Scan for the cell matching the given text and deliver its [X, Y] coordinate at center. 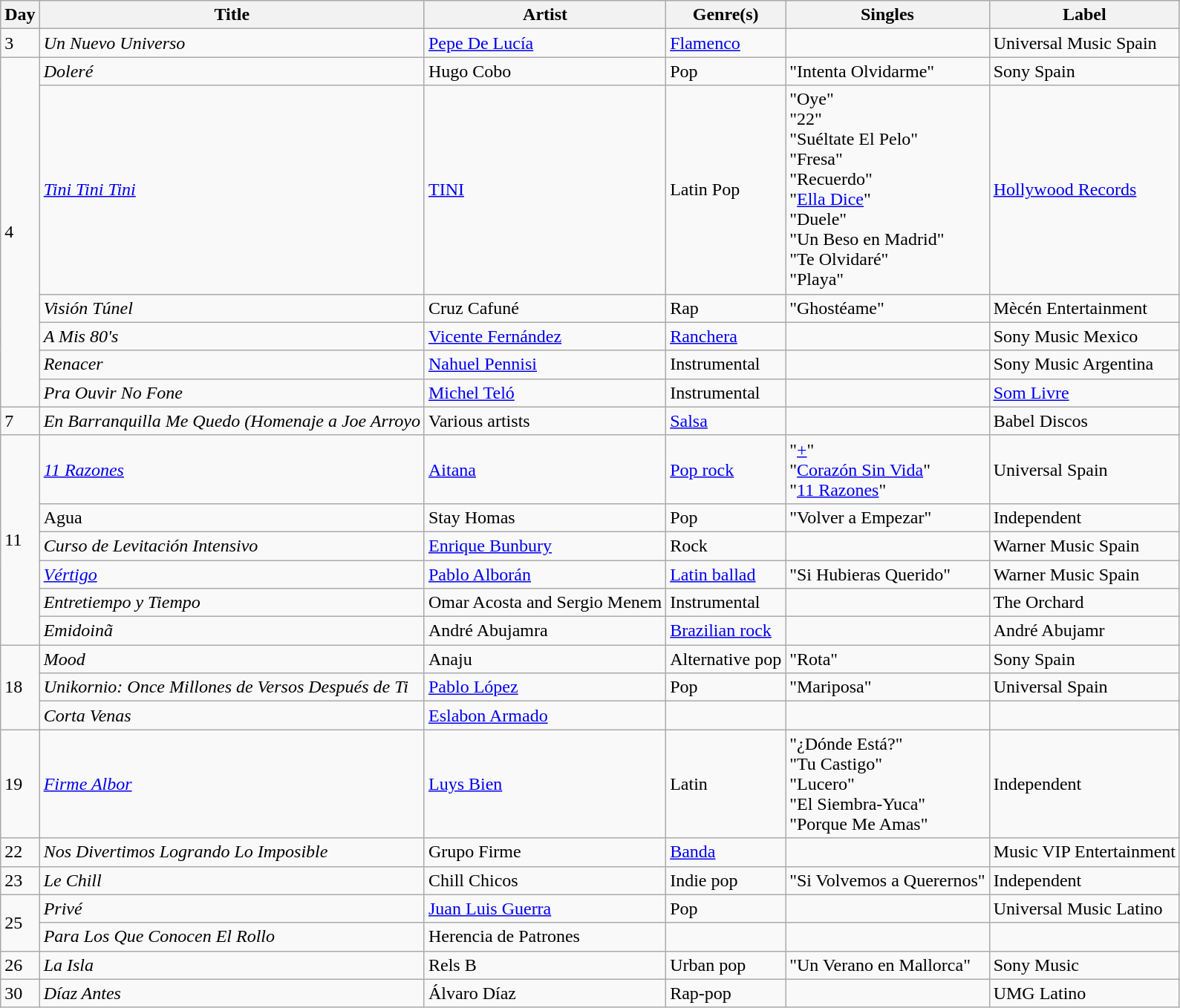
Entretiempo y Tiempo [232, 603]
UMG Latino [1084, 993]
18 [20, 687]
Díaz Antes [232, 993]
Flamenco [726, 43]
Anaju [545, 659]
Vértigo [232, 574]
Music VIP Entertainment [1084, 852]
Latin [726, 784]
Universal Music Latino [1084, 909]
"Un Verano en Mallorca" [887, 965]
Urban pop [726, 965]
Privé [232, 909]
Juan Luis Guerra [545, 909]
Aitana [545, 469]
Label [1084, 15]
Visión Túnel [232, 308]
Herencia de Patrones [545, 937]
"¿Dónde Está?""Tu Castigo""Lucero""El Siembra-Yuca""Porque Me Amas" [887, 784]
Salsa [726, 421]
"Oye""22""Suéltate El Pelo""Fresa""Recuerdo""Ella Dice""Duele""Un Beso en Madrid""Te Olvidaré""Playa" [887, 190]
TINI [545, 190]
Alternative pop [726, 659]
Le Chill [232, 880]
Enrique Bunbury [545, 546]
Agua [232, 517]
Universal Music Spain [1084, 43]
23 [20, 880]
Sony Music Mexico [1084, 336]
André Abujamr [1084, 631]
Title [232, 15]
Latin ballad [726, 574]
Pablo Alborán [545, 574]
Pra Ouvir No Fone [232, 393]
Grupo Firme [545, 852]
La Isla [232, 965]
Curso de Levitación Intensivo [232, 546]
Vicente Fernández [545, 336]
Firme Albor [232, 784]
Rels B [545, 965]
Mood [232, 659]
"Ghostéame" [887, 308]
Emidoinã [232, 631]
Banda [726, 852]
Som Livre [1084, 393]
25 [20, 923]
Hollywood Records [1084, 190]
Mècén Entertainment [1084, 308]
Pepe De Lucía [545, 43]
Unikornio: Once Millones de Versos Después de Ti [232, 687]
Luys Bien [545, 784]
"Intenta Olvidarme" [887, 71]
En Barranquilla Me Quedo (Homenaje a Joe Arroyo [232, 421]
Rap [726, 308]
"Si Hubieras Querido" [887, 574]
Corta Venas [232, 716]
Sony Music [1084, 965]
Para Los Que Conocen El Rollo [232, 937]
André Abujamra [545, 631]
"Rota" [887, 659]
Latin Pop [726, 190]
19 [20, 784]
Rap-pop [726, 993]
11 [20, 540]
22 [20, 852]
Stay Homas [545, 517]
Renacer [232, 364]
3 [20, 43]
The Orchard [1084, 603]
Eslabon Armado [545, 716]
30 [20, 993]
Various artists [545, 421]
Un Nuevo Universo [232, 43]
Omar Acosta and Sergio Menem [545, 603]
"Si Volvemos a Querernos" [887, 880]
Day [20, 15]
Doleré [232, 71]
Genre(s) [726, 15]
Nahuel Pennisi [545, 364]
26 [20, 965]
"Volver a Empezar" [887, 517]
Hugo Cobo [545, 71]
Pablo López [545, 687]
4 [20, 232]
Chill Chicos [545, 880]
Nos Divertimos Logrando Lo Imposible [232, 852]
Tini Tini Tini [232, 190]
"+""Corazón Sin Vida""11 Razones" [887, 469]
Cruz Cafuné [545, 308]
Indie pop [726, 880]
"Mariposa" [887, 687]
Singles [887, 15]
Sony Music Argentina [1084, 364]
11 Razones [232, 469]
Álvaro Díaz [545, 993]
7 [20, 421]
Rock [726, 546]
Artist [545, 15]
Ranchera [726, 336]
Babel Discos [1084, 421]
Pop rock [726, 469]
Brazilian rock [726, 631]
A Mis 80's [232, 336]
Michel Teló [545, 393]
